Output the [x, y] coordinate of the center of the cell containing the given text.  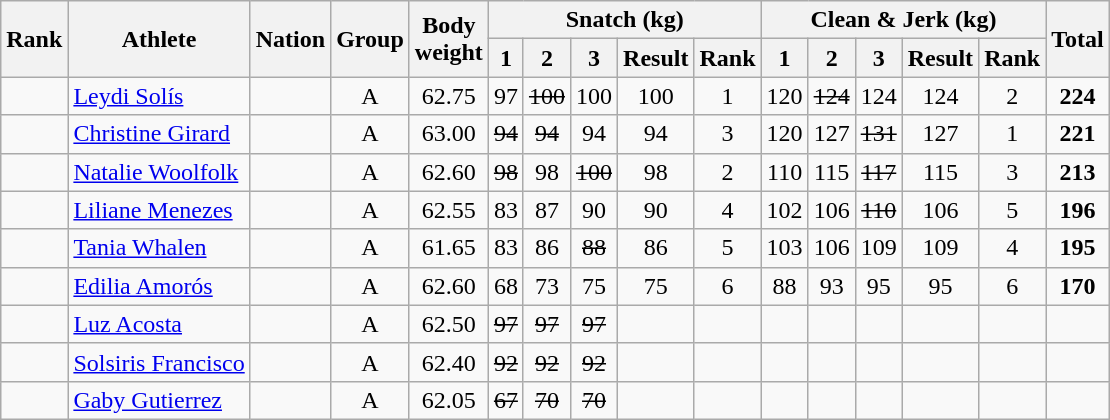
Nation [290, 39]
Athlete [159, 39]
62.55 [448, 210]
93 [832, 286]
Clean & Jerk (kg) [904, 20]
Snatch (kg) [624, 20]
Natalie Woolfolk [159, 172]
224 [1078, 96]
Gaby Gutierrez [159, 400]
170 [1078, 286]
Edilia Amorós [159, 286]
196 [1078, 210]
87 [546, 210]
62.05 [448, 400]
Solsiris Francisco [159, 362]
Liliane Menezes [159, 210]
Luz Acosta [159, 324]
Group [370, 39]
61.65 [448, 248]
62.40 [448, 362]
131 [878, 134]
62.75 [448, 96]
117 [878, 172]
195 [1078, 248]
103 [784, 248]
213 [1078, 172]
73 [546, 286]
Christine Girard [159, 134]
Leydi Solís [159, 96]
Total [1078, 39]
Tania Whalen [159, 248]
102 [784, 210]
Bodyweight [448, 39]
62.50 [448, 324]
67 [506, 400]
68 [506, 286]
221 [1078, 134]
63.00 [448, 134]
